Detect which cell encompasses the target text, then output its (X, Y) center coordinate. 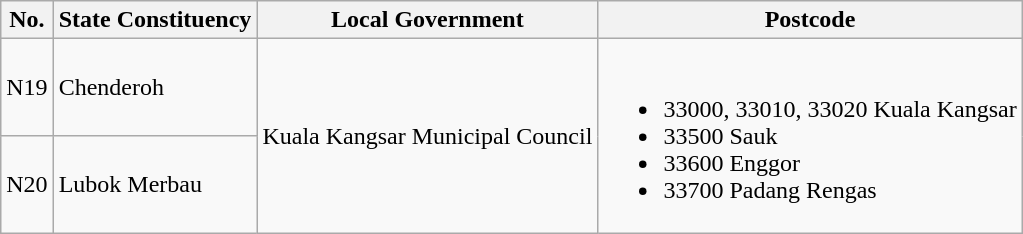
33000, 33010, 33020 Kuala Kangsar33500 Sauk33600 Enggor33700 Padang Rengas (810, 136)
Kuala Kangsar Municipal Council (428, 136)
No. (27, 20)
N19 (27, 88)
Chenderoh (155, 88)
Postcode (810, 20)
Local Government (428, 20)
N20 (27, 184)
Lubok Merbau (155, 184)
State Constituency (155, 20)
